Return the (X, Y) coordinate for the center point of the cell that contains the specified text.  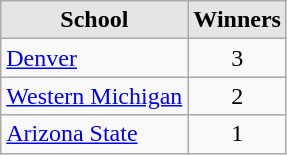
Western Michigan (94, 96)
1 (238, 134)
School (94, 20)
Arizona State (94, 134)
2 (238, 96)
Denver (94, 58)
Winners (238, 20)
3 (238, 58)
